Find where the given text appears and provide that cell's center as [x, y] coordinate. 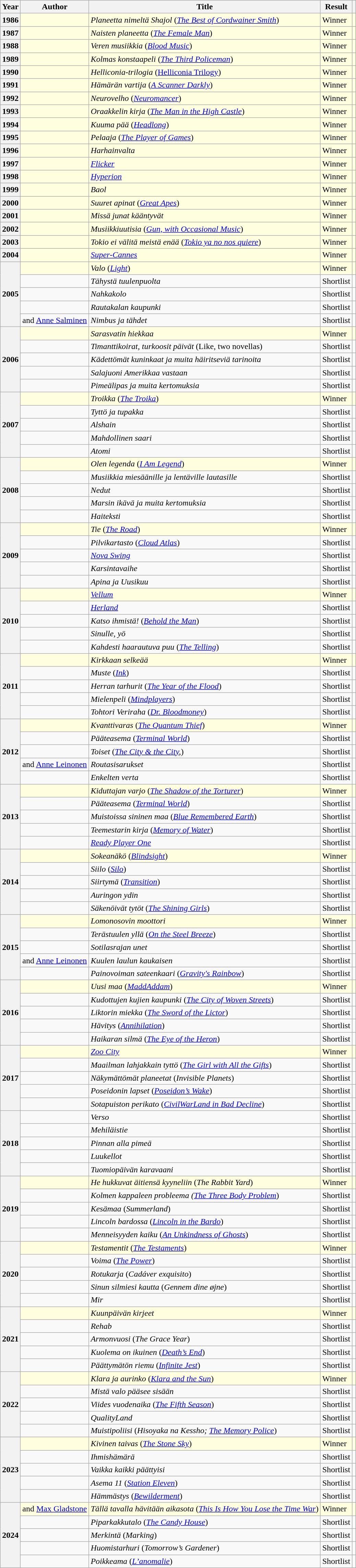
Piparkakkutalo (The Candy House) [204, 1522]
Neurovelho (Neuromancer) [204, 98]
Siilo (Silo) [204, 869]
Testamentit (The Testaments) [204, 1248]
1996 [10, 150]
Nimbus ja tähdet [204, 320]
Klara ja aurinko (Klara and the Sun) [204, 1378]
Mahdollinen saari [204, 438]
2020 [10, 1274]
Pinnan alla pimeä [204, 1143]
Toiset (The City & the City,) [204, 751]
2023 [10, 1470]
Nova Swing [204, 555]
2004 [10, 255]
2013 [10, 816]
Tohtori Veriraha (Dr. Bloodmoney) [204, 712]
Herran tarhurit (The Year of the Flood) [204, 686]
Haiteksti [204, 516]
Atomi [204, 451]
Siirtymä (Transition) [204, 882]
Teemestarin kirja (Memory of Water) [204, 830]
Sokeanäkö (Blindsight) [204, 856]
Tuomiopäivän karavaani [204, 1169]
Armonvuosi (The Grace Year) [204, 1339]
Kahdesti haarautuva puu (The Telling) [204, 647]
Tie (The Road) [204, 529]
2015 [10, 947]
Routasisarukset [204, 764]
Zoo City [204, 1052]
Enkelten verta [204, 777]
Kudottujen kujien kaupunki (The City of Woven Streets) [204, 1000]
2003 [10, 242]
Karsintavaihe [204, 568]
Poikkeama (L’anomalie) [204, 1561]
Year [10, 7]
QualityLand [204, 1418]
2021 [10, 1339]
Muste (Ink) [204, 673]
Planeetta nimeltä Shajol (The Best of Cordwainer Smith) [204, 20]
Veren musiikkia (Blood Music) [204, 46]
Mistä valo pääsee sisään [204, 1391]
Hämmästys (Bewilderment) [204, 1496]
Kolmas konstaapeli (The Third Policeman) [204, 59]
Valo (Light) [204, 268]
Asema 11 (Station Eleven) [204, 1483]
Pilvikartasto (Cloud Atlas) [204, 542]
Oraakkelin kirja (The Man in the High Castle) [204, 111]
He hukkuvat äitiensä kyyneliin (The Rabbit Yard) [204, 1182]
and Anne Salminen [55, 320]
Nahkakolo [204, 294]
Näkymättömät planeetat (Invisible Planets) [204, 1078]
Hämärän vartija (A Scanner Darkly) [204, 85]
Uusi maa (MaddAddam) [204, 986]
and Max Gladstone [55, 1509]
2010 [10, 621]
Kvanttivaras (The Quantum Thief) [204, 725]
Kirkkaan selkeää [204, 660]
Result [336, 7]
1988 [10, 46]
Kivinen taivas (The Stone Sky) [204, 1444]
2018 [10, 1143]
Ready Player One [204, 843]
Päättymätön riemu (Infinite Jest) [204, 1365]
Missä junat kääntyvät [204, 216]
1987 [10, 33]
Kesämaa (Summerland) [204, 1208]
Menneisyyden kaiku (An Unkindness of Ghosts) [204, 1235]
Nedut [204, 490]
2022 [10, 1404]
1999 [10, 190]
1986 [10, 20]
2001 [10, 216]
Tyttö ja tupakka [204, 412]
Mehiläistie [204, 1130]
Author [55, 7]
Marsin ikävä ja muita kertomuksia [204, 503]
Auringon ydin [204, 895]
Ihmishämärä [204, 1457]
2008 [10, 490]
Rotukarja (Cadáver exquisito) [204, 1274]
Pimeälipas ja muita kertomuksia [204, 386]
Verso [204, 1117]
Baol [204, 190]
Herland [204, 608]
Super-Cannes [204, 255]
Salajuoni Amerikkaa vastaan [204, 372]
Vaikka kaikki päättyisi [204, 1470]
Rehab [204, 1326]
Terästuulen yllä (On the Steel Breeze) [204, 934]
Hävitys (Annihilation) [204, 1026]
Sinun silmiesi kautta (Gennem dine øjne) [204, 1287]
Merkintä (Marking) [204, 1535]
Lomonosovin moottori [204, 921]
2016 [10, 1012]
Hyperion [204, 177]
2005 [10, 294]
Mielenpeli (Mindplayers) [204, 699]
Kädettömät kuninkaat ja muita häiritseviä tarinoita [204, 359]
2007 [10, 425]
Haikaran silmä (The Eye of the Heron) [204, 1039]
Voima (The Power) [204, 1261]
2011 [10, 686]
2009 [10, 555]
Muistipoliisi (Hisoyaka na Kessho; The Memory Police) [204, 1431]
Sotilasrajan unet [204, 947]
1995 [10, 137]
Kuulen laulun kaukaisen [204, 960]
Apina ja Uusikuu [204, 582]
Title [204, 7]
1989 [10, 59]
1994 [10, 124]
2014 [10, 882]
Pelaaja (The Player of Games) [204, 137]
Alshain [204, 425]
1992 [10, 98]
Muistoissa sininen maa (Blue Remembered Earth) [204, 817]
Suuret apinat (Great Apes) [204, 203]
Rautakalan kaupunki [204, 307]
1997 [10, 164]
Helliconia-trilogia (Helliconia Trilogy) [204, 72]
Katso ihmistä! (Behold the Man) [204, 621]
Liktorin miekka (The Sword of the Lictor) [204, 1013]
Lincoln bardossa (Lincoln in the Bardo) [204, 1222]
Huomistarhuri (Tomorrow’s Gardener) [204, 1548]
2006 [10, 359]
2017 [10, 1078]
2002 [10, 229]
Tähystä tuulenpuolta [204, 281]
Kolmen kappaleen probleema (The Three Body Problem) [204, 1195]
Tällä tavalla hävitään aikasota (This Is How You Lose the Time War) [204, 1509]
1998 [10, 177]
1990 [10, 72]
2012 [10, 751]
Luukellot [204, 1156]
Sotapuiston perikato (CivilWarLand in Bad Decline) [204, 1104]
Sarasvatin hiekkaa [204, 333]
2019 [10, 1208]
Kuunpäivän kirjeet [204, 1313]
Tokio ei välitä meistä enää (Tokio ya no nos quiere) [204, 242]
Sinulle, yö [204, 634]
Timanttikoirat, turkoosit päivät (Like, two novellas) [204, 346]
1993 [10, 111]
Harhainvalta [204, 150]
2024 [10, 1535]
Painovoiman sateenkaari (Gravity's Rainbow) [204, 973]
Maailman lahjakkain tyttö (The Girl with All the Gifts) [204, 1065]
Säkenöivät tytöt (The Shining Girls) [204, 908]
Naisten planeetta (The Female Man) [204, 33]
Mir [204, 1300]
Poseidonin lapset (Poseidon’s Wake) [204, 1091]
Flicker [204, 164]
Olen legenda (I Am Legend) [204, 464]
Musiikkiuutisia (Gun, with Occasional Music) [204, 229]
1991 [10, 85]
Kuuma pää (Headlong) [204, 124]
Musiikkia miesäänille ja lentäville lautasille [204, 477]
Troikka (The Troika) [204, 399]
Kuolema on ikuinen (Death’s End) [204, 1352]
2000 [10, 203]
Vellum [204, 595]
Kiduttajan varjo (The Shadow of the Torturer) [204, 790]
Viides vuodenaika (The Fifth Season) [204, 1404]
